Pinpoint the cell where the given text exists, returning its [X, Y] midpoint coordinate. 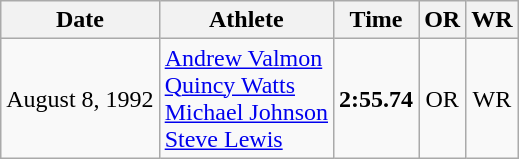
Athlete [246, 20]
Time [376, 20]
Date [80, 20]
August 8, 1992 [80, 98]
2:55.74 [376, 98]
Andrew Valmon Quincy Watts Michael Johnson Steve Lewis [246, 98]
